Determine the [X, Y] coordinate at the center of the cell enclosing the given text.  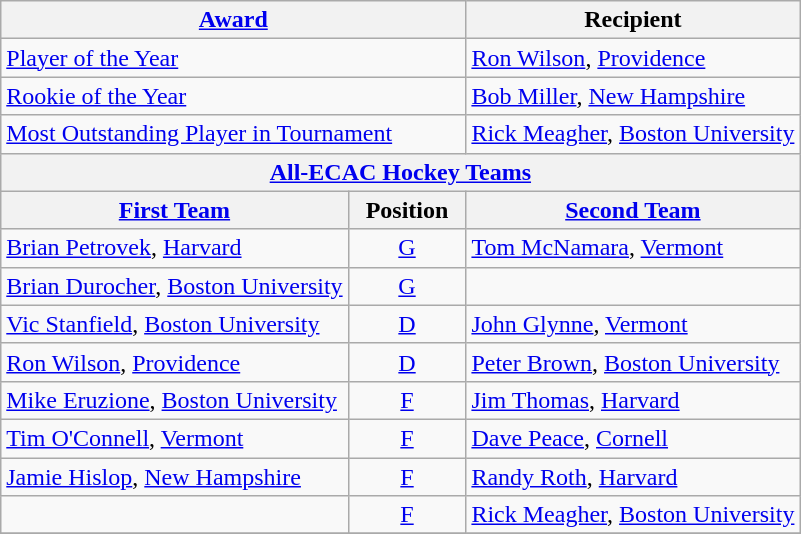
Award [234, 20]
Jim Thomas, Harvard [633, 400]
Jamie Hislop, New Hampshire [174, 477]
Dave Peace, Cornell [633, 438]
Mike Eruzione, Boston University [174, 400]
John Glynne, Vermont [633, 324]
Peter Brown, Boston University [633, 362]
Most Outstanding Player in Tournament [234, 134]
Bob Miller, New Hampshire [633, 96]
First Team [174, 210]
All-ECAC Hockey Teams [400, 172]
Second Team [633, 210]
Rookie of the Year [234, 96]
Position [407, 210]
Recipient [633, 20]
Player of the Year [234, 58]
Vic Stanfield, Boston University [174, 324]
Randy Roth, Harvard [633, 477]
Brian Petrovek, Harvard [174, 248]
Tim O'Connell, Vermont [174, 438]
Tom McNamara, Vermont [633, 248]
Brian Durocher, Boston University [174, 286]
